Locate the cell with the specified text and output its (X, Y) center coordinate. 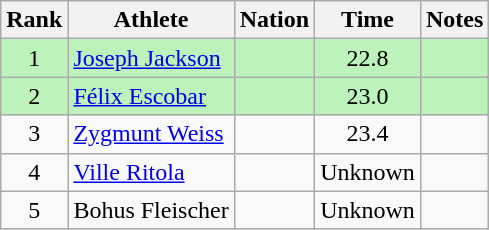
4 (34, 172)
1 (34, 58)
Nation (274, 20)
23.0 (368, 96)
Joseph Jackson (151, 58)
3 (34, 134)
23.4 (368, 134)
Rank (34, 20)
Notes (454, 20)
Time (368, 20)
Zygmunt Weiss (151, 134)
Ville Ritola (151, 172)
5 (34, 210)
Félix Escobar (151, 96)
Bohus Fleischer (151, 210)
Athlete (151, 20)
22.8 (368, 58)
2 (34, 96)
